Provide the [X, Y] coordinate of the cell's center where the given text is located.  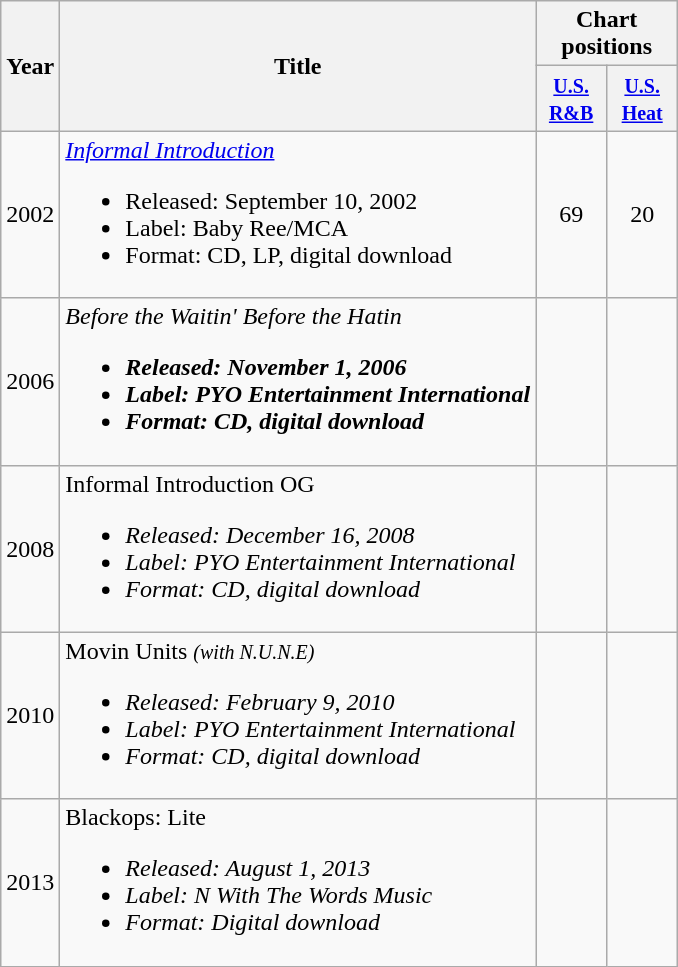
Year [30, 66]
Informal IntroductionReleased: September 10, 2002Label: Baby Ree/MCAFormat: CD, LP, digital download [298, 214]
U.S. R&B [572, 98]
2002 [30, 214]
Blackops: LiteReleased: August 1, 2013Label: N With The Words MusicFormat: Digital download [298, 882]
Movin Units (with N.U.N.E)Released: February 9, 2010Label: PYO Entertainment InternationalFormat: CD, digital download [298, 716]
U.S. Heat [642, 98]
Title [298, 66]
2006 [30, 382]
Informal Introduction OGReleased: December 16, 2008Label: PYO Entertainment InternationalFormat: CD, digital download [298, 548]
2008 [30, 548]
2010 [30, 716]
69 [572, 214]
20 [642, 214]
2013 [30, 882]
Chart positions [607, 34]
Before the Waitin' Before the HatinReleased: November 1, 2006Label: PYO Entertainment InternationalFormat: CD, digital download [298, 382]
